Detect which cell encompasses the target text, then output its [X, Y] center coordinate. 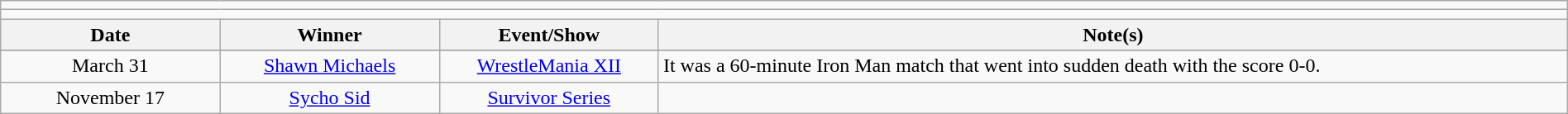
Sycho Sid [329, 97]
Shawn Michaels [329, 66]
Event/Show [549, 35]
March 31 [111, 66]
Date [111, 35]
Note(s) [1113, 35]
WrestleMania XII [549, 66]
Winner [329, 35]
Survivor Series [549, 97]
It was a 60-minute Iron Man match that went into sudden death with the score 0-0. [1113, 66]
November 17 [111, 97]
